Extract the [X, Y] coordinate from the center of the cell holding the provided text.  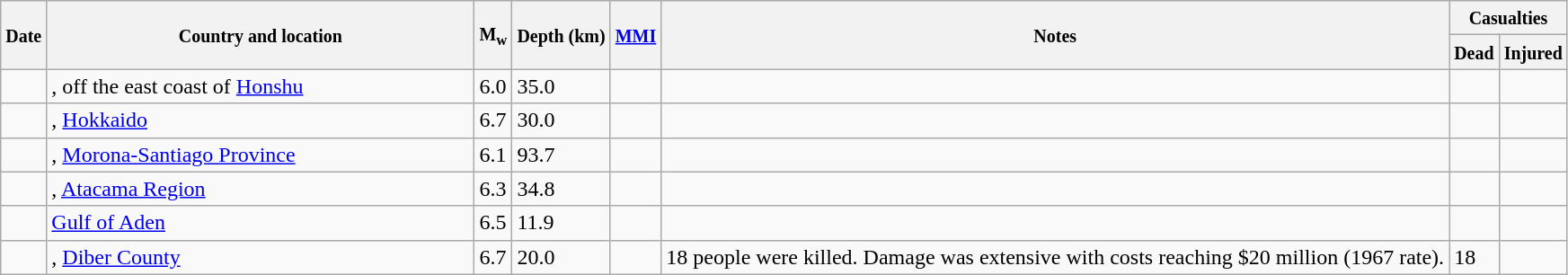
Notes [1055, 35]
20.0 [561, 257]
Country and location [261, 35]
Date [23, 35]
, Diber County [261, 257]
93.7 [561, 155]
, Morona-Santiago Province [261, 155]
34.8 [561, 189]
18 people were killed. Damage was extensive with costs reaching $20 million (1967 rate). [1055, 257]
Mw [493, 35]
Dead [1475, 52]
6.5 [493, 223]
, off the east coast of Honshu [261, 86]
Gulf of Aden [261, 223]
30.0 [561, 120]
, Hokkaido [261, 120]
Casualties [1509, 18]
6.0 [493, 86]
MMI [636, 35]
, Atacama Region [261, 189]
Depth (km) [561, 35]
6.3 [493, 189]
6.1 [493, 155]
11.9 [561, 223]
35.0 [561, 86]
Injured [1533, 52]
18 [1475, 257]
